Locate the cell with the specified text and output its [X, Y] center coordinate. 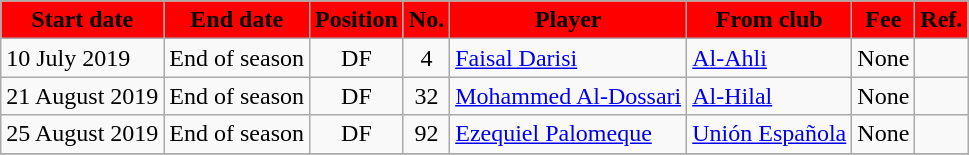
Unión Española [770, 134]
Mohammed Al-Dossari [568, 96]
21 August 2019 [82, 96]
Position [357, 20]
Al-Ahli [770, 58]
Ref. [942, 20]
92 [426, 134]
Start date [82, 20]
Fee [884, 20]
Al-Hilal [770, 96]
10 July 2019 [82, 58]
End date [237, 20]
Faisal Darisi [568, 58]
Player [568, 20]
From club [770, 20]
32 [426, 96]
No. [426, 20]
Ezequiel Palomeque [568, 134]
4 [426, 58]
25 August 2019 [82, 134]
